Return (X, Y) of the center of cell containing provided text 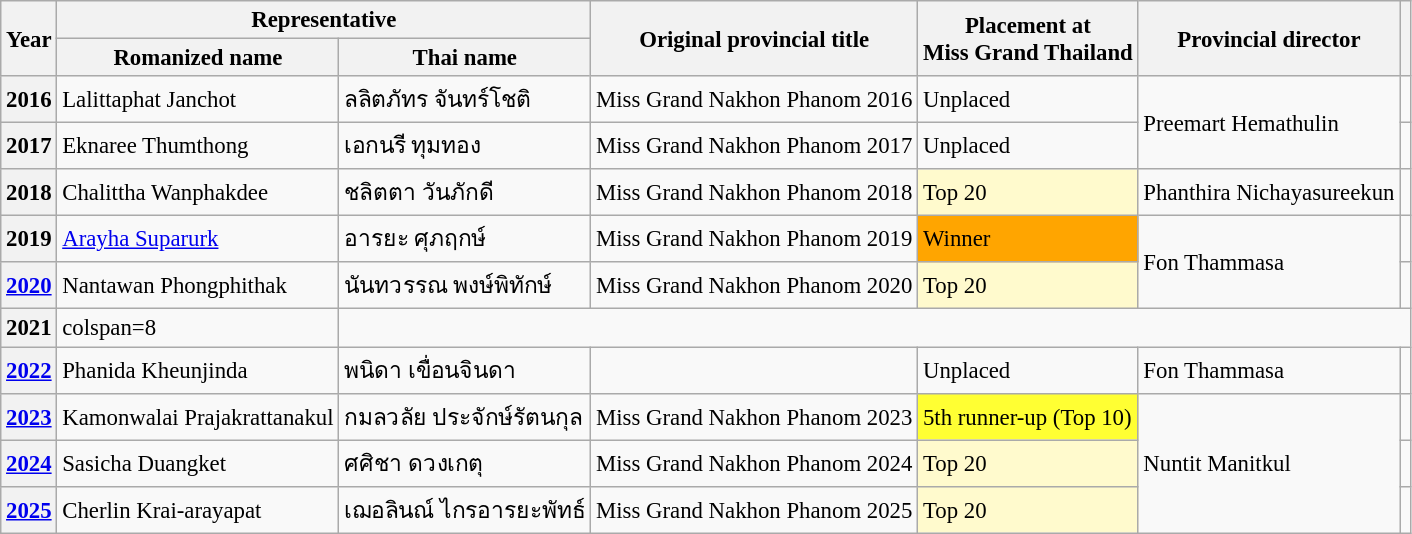
Miss Grand Nakhon Phanom 2024 (754, 464)
เอกนรี ทุมทอง (465, 146)
2025 (29, 510)
Nuntit Manitkul (1269, 463)
Year (29, 38)
ชลิตตา วันภักดี (465, 192)
2018 (29, 192)
Kamonwalai Prajakrattanakul (198, 416)
Miss Grand Nakhon Phanom 2020 (754, 286)
ลลิตภัทร จันทร์โชติ (465, 100)
Miss Grand Nakhon Phanom 2025 (754, 510)
Lalittaphat Janchot (198, 100)
Miss Grand Nakhon Phanom 2016 (754, 100)
นันทวรรณ พงษ์พิทักษ์ (465, 286)
Sasicha Duangket (198, 464)
2016 (29, 100)
2024 (29, 464)
2020 (29, 286)
Miss Grand Nakhon Phanom 2019 (754, 240)
Cherlin Krai-arayapat (198, 510)
Original provincial title (754, 38)
อารยะ ศุภฤกษ์ (465, 240)
Placement atMiss Grand Thailand (1028, 38)
2021 (29, 328)
2019 (29, 240)
5th runner-up (Top 10) (1028, 416)
Representative (324, 20)
เฌอลินณ์ ไกรอารยะพัทธ์ (465, 510)
Eknaree Thumthong (198, 146)
Miss Grand Nakhon Phanom 2017 (754, 146)
ศศิชา ดวงเกตุ (465, 464)
Miss Grand Nakhon Phanom 2023 (754, 416)
พนิดา เขื่อนจินดา (465, 370)
Winner (1028, 240)
2023 (29, 416)
Phanida Kheunjinda (198, 370)
Phanthira Nichayasureekun (1269, 192)
2022 (29, 370)
colspan=8 (198, 328)
Thai name (465, 58)
Provincial director (1269, 38)
Arayha Suparurk (198, 240)
Nantawan Phongphithak (198, 286)
กมลวลัย ประจักษ์รัตนกุล (465, 416)
Miss Grand Nakhon Phanom 2018 (754, 192)
Romanized name (198, 58)
Preemart Hemathulin (1269, 122)
2017 (29, 146)
Chalittha Wanphakdee (198, 192)
